Detect which cell encompasses the target text, then output its (x, y) center coordinate. 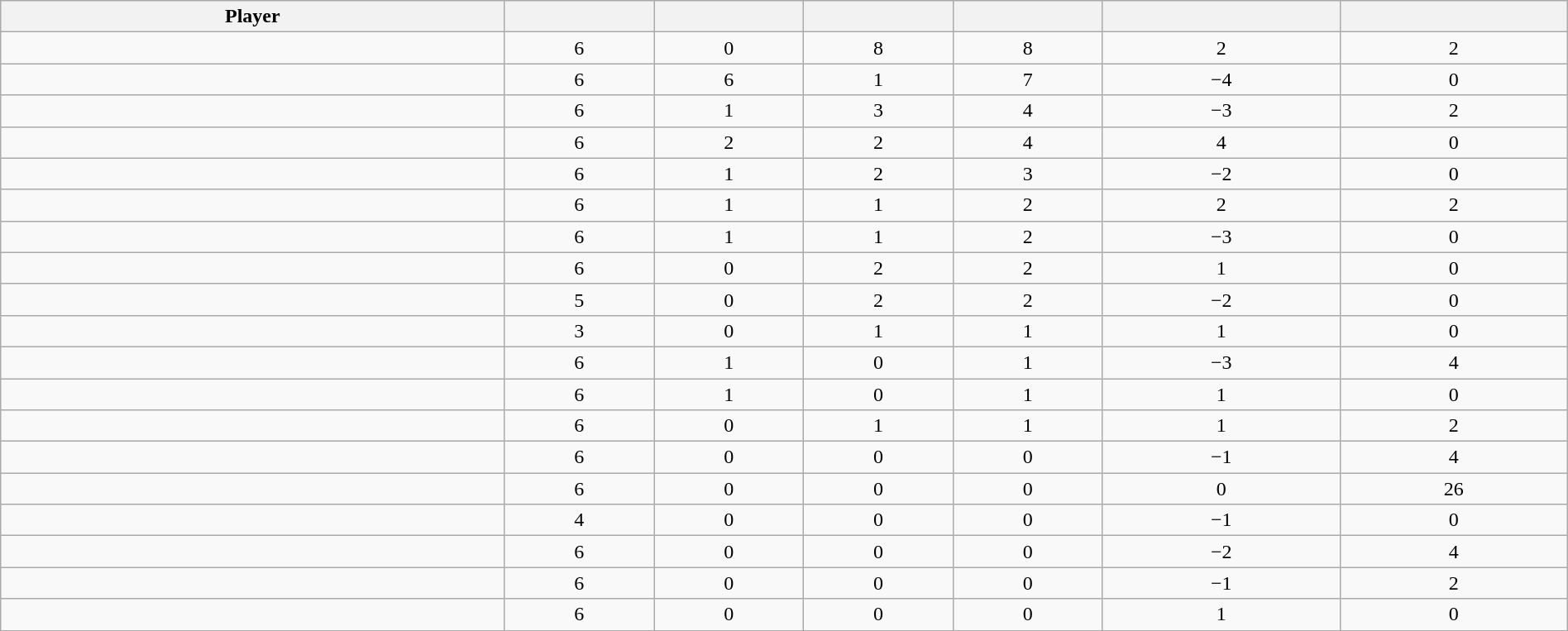
26 (1454, 489)
−4 (1221, 79)
5 (579, 299)
7 (1027, 79)
Player (253, 17)
